Determine the (x, y) coordinate at the center of the cell enclosing the given text.  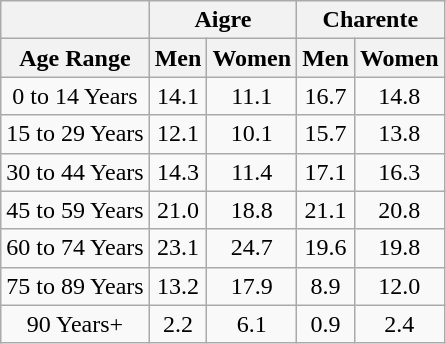
16.3 (399, 172)
13.8 (399, 134)
14.8 (399, 96)
21.0 (178, 210)
17.1 (326, 172)
21.1 (326, 210)
20.8 (399, 210)
16.7 (326, 96)
18.8 (252, 210)
23.1 (178, 248)
24.7 (252, 248)
15 to 29 Years (75, 134)
Charente (370, 20)
2.4 (399, 324)
15.7 (326, 134)
Age Range (75, 58)
0 to 14 Years (75, 96)
13.2 (178, 286)
8.9 (326, 286)
14.1 (178, 96)
90 Years+ (75, 324)
45 to 59 Years (75, 210)
19.6 (326, 248)
12.0 (399, 286)
12.1 (178, 134)
19.8 (399, 248)
11.4 (252, 172)
Aigre (222, 20)
30 to 44 Years (75, 172)
17.9 (252, 286)
14.3 (178, 172)
2.2 (178, 324)
10.1 (252, 134)
6.1 (252, 324)
11.1 (252, 96)
60 to 74 Years (75, 248)
0.9 (326, 324)
75 to 89 Years (75, 286)
